Locate the cell with the specified text and output its [X, Y] center coordinate. 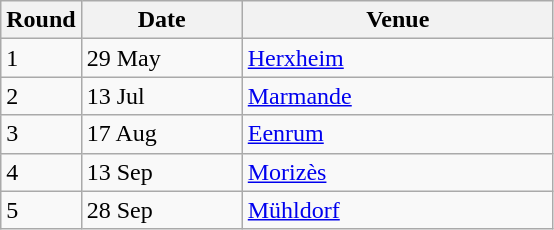
Morizès [398, 172]
Mühldorf [398, 210]
4 [41, 172]
13 Jul [162, 96]
Round [41, 20]
13 Sep [162, 172]
Eenrum [398, 134]
5 [41, 210]
Date [162, 20]
Venue [398, 20]
3 [41, 134]
29 May [162, 58]
Marmande [398, 96]
1 [41, 58]
2 [41, 96]
28 Sep [162, 210]
17 Aug [162, 134]
Herxheim [398, 58]
